Output the [X, Y] coordinate of the center of the cell containing the given text.  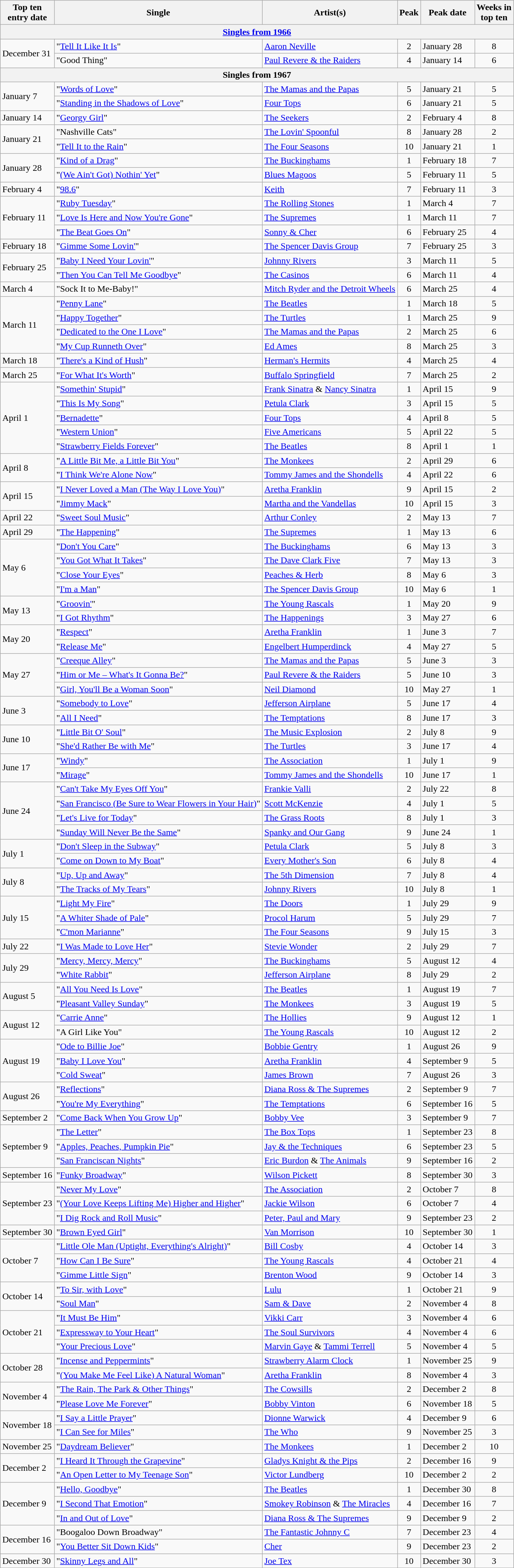
"(We Ain't Got) Nothin' Yet" [158, 175]
Bobby Vinton [330, 1404]
"The Happening" [158, 532]
"In and Out of Love" [158, 1518]
Mitch Ryder and the Detroit Wheels [330, 289]
Weeks intop ten [494, 13]
Peter, Paul and Mary [330, 1218]
"Happy Together" [158, 318]
January 7 [27, 96]
"Bernadette" [158, 418]
"The Beat Goes On" [158, 232]
Sonny & Cher [330, 232]
Every Mother's Son [330, 860]
"I Never Loved a Man (The Way I Love You)" [158, 489]
The Lovin' Spoonful [330, 132]
Eric Burdon & The Animals [330, 1161]
The Casinos [330, 275]
Victor Lundberg [330, 1475]
"This Is My Song" [158, 403]
"Up, Up and Away" [158, 875]
"(Your Love Keeps Lifting Me) Higher and Higher" [158, 1203]
Top tenentry date [27, 13]
"Incense and Peppermints" [158, 1361]
Martha and the Vandellas [330, 503]
Frank Sinatra & Nancy Sinatra [330, 389]
Herman's Hermits [330, 360]
"Love Is Here and Now You're Gone" [158, 218]
"Respect" [158, 632]
"Daydream Believer" [158, 1446]
"Girl, You'll Be a Woman Soon" [158, 689]
"Tell It to the Rain" [158, 146]
"Soul Man" [158, 1303]
Wilson Pickett [330, 1175]
Marvin Gaye & Tammi Terrell [330, 1347]
"The Letter" [158, 1132]
"Release Me" [158, 646]
"Funky Broadway" [158, 1175]
"Penny Lane" [158, 303]
"You Got What It Takes" [158, 560]
"Can't Take My Eyes Off You" [158, 789]
"Baby I Love You" [158, 1060]
"It Must Be Him" [158, 1318]
The Doors [330, 904]
"Creeque Alley" [158, 661]
Lulu [330, 1289]
"Gimme Some Lovin'" [158, 246]
"Hello, Goodbye" [158, 1489]
"Never My Love" [158, 1189]
Bobby Vee [330, 1118]
"(You Make Me Feel Like) A Natural Woman" [158, 1375]
"Tell It Like It Is" [158, 46]
The Dave Clark Five [330, 560]
Smokey Robinson & The Miracles [330, 1503]
"Good Thing" [158, 60]
The 5th Dimension [330, 875]
"There's a Kind of Hush" [158, 360]
"Sweet Soul Music" [158, 518]
"C'mon Marianne" [158, 932]
"I Say a Little Prayer" [158, 1418]
The Grass Roots [330, 818]
Spanky and Our Gang [330, 832]
Jackie Wilson [330, 1203]
Artist(s) [330, 13]
Cher [330, 1546]
"Skinny Legs and All" [158, 1560]
"Little Ole Man (Uptight, Everything's Alright)" [158, 1246]
"My Cup Runneth Over" [158, 346]
"Light My Fire" [158, 904]
"Then You Can Tell Me Goodbye" [158, 275]
"San Franciscan Nights" [158, 1161]
"I'm a Man" [158, 589]
Peaches & Herb [330, 575]
"Sunday Will Never Be the Same" [158, 832]
Vikki Carr [330, 1318]
Scott McKenzie [330, 803]
"Words of Love" [158, 89]
"Windy" [158, 761]
Engelbert Humperdinck [330, 646]
"I Got Rhythm" [158, 618]
The Fantastic Johnny C [330, 1532]
Singles from 1967 [257, 75]
Neil Diamond [330, 689]
"Expressway to Your Heart" [158, 1332]
"The Rain, The Park & Other Things" [158, 1389]
"Reflections" [158, 1089]
Keith [330, 189]
"Somebody to Love" [158, 703]
"You're My Everything" [158, 1103]
The Box Tops [330, 1132]
James Brown [330, 1075]
"A Girl Like You" [158, 1032]
"Come on Down to My Boat" [158, 860]
Procol Harum [330, 918]
"I Heard It Through the Grapevine" [158, 1461]
"I Can See for Miles" [158, 1432]
"Mercy, Mercy, Mercy" [158, 961]
"Somethin' Stupid" [158, 389]
"Kind of a Drag" [158, 160]
"An Open Letter to My Teenage Son" [158, 1475]
Bill Cosby [330, 1246]
"White Rabbit" [158, 975]
The Seekers [330, 117]
Buffalo Springfield [330, 375]
Sam & Dave [330, 1303]
December 31 [27, 53]
"Apples, Peaches, Pumpkin Pie" [158, 1146]
"Standing in the Shadows of Love" [158, 103]
"Dedicated to the One I Love" [158, 332]
"A Little Bit Me, a Little Bit You" [158, 461]
Peak date [447, 13]
"98.6" [158, 189]
Brenton Wood [330, 1275]
Blues Magoos [330, 175]
"Let's Live for Today" [158, 818]
The Cowsills [330, 1389]
Van Morrison [330, 1232]
The Rolling Stones [330, 203]
Stevie Wonder [330, 946]
"San Francisco (Be Sure to Wear Flowers in Your Hair)" [158, 803]
"Don't You Care" [158, 546]
The Happenings [330, 618]
Strawberry Alarm Clock [330, 1361]
The Hollies [330, 1018]
"Brown Eyed Girl" [158, 1232]
Aaron Neville [330, 46]
"How Can I Be Sure" [158, 1261]
"All I Need" [158, 718]
"Don't Sleep in the Subway" [158, 846]
"I Was Made to Love Her" [158, 946]
"You Better Sit Down Kids" [158, 1546]
"Little Bit O' Soul" [158, 732]
"Carrie Anne" [158, 1018]
Dionne Warwick [330, 1418]
"Jimmy Mack" [158, 503]
"Georgy Girl" [158, 117]
Five Americans [330, 432]
"Western Union" [158, 432]
"Cold Sweat" [158, 1075]
"Ode to Billie Joe" [158, 1046]
Singles from 1966 [257, 32]
"Close Your Eyes" [158, 575]
"Strawberry Fields Forever" [158, 446]
"Nashville Cats" [158, 132]
"I Dig Rock and Roll Music" [158, 1218]
"All You Need Is Love" [158, 989]
"A Whiter Shade of Pale" [158, 918]
Frankie Valli [330, 789]
The Soul Survivors [330, 1332]
"Boogaloo Down Broadway" [158, 1532]
Joe Tex [330, 1560]
August 5 [27, 996]
Bobbie Gentry [330, 1046]
October 28 [27, 1368]
September 2 [27, 1118]
"For What It's Worth" [158, 375]
"Come Back When You Grow Up" [158, 1118]
"I Second That Emotion" [158, 1503]
"The Tracks of My Tears" [158, 889]
Peak [409, 13]
"Please Love Me Forever" [158, 1404]
"Mirage" [158, 775]
The Who [330, 1432]
"She'd Rather Be with Me" [158, 746]
"Your Precious Love" [158, 1347]
Jay & the Techniques [330, 1146]
"To Sir, with Love" [158, 1289]
"Him or Me – What's It Gonna Be?" [158, 675]
Ed Ames [330, 346]
"Pleasant Valley Sunday" [158, 1003]
"I Think We're Alone Now" [158, 475]
"Ruby Tuesday" [158, 203]
Single [158, 13]
"Baby I Need Your Lovin'" [158, 261]
The Music Explosion [330, 732]
"Sock It to Me-Baby!" [158, 289]
Arthur Conley [330, 518]
Gladys Knight & the Pips [330, 1461]
"Gimme Little Sign" [158, 1275]
"Groovin'" [158, 603]
